Identify which cell holds the provided text, then report its (X, Y) central coordinate. 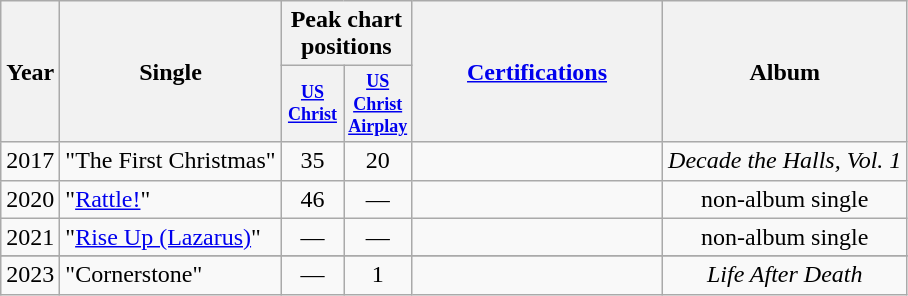
20 (378, 161)
Certifications (536, 72)
2023 (30, 275)
"Rattle!" (170, 199)
"Cornerstone" (170, 275)
USChrist (312, 104)
"Rise Up (Lazarus)" (170, 237)
2020 (30, 199)
Year (30, 72)
Album (785, 72)
Peak chart positions (346, 34)
2021 (30, 237)
Single (170, 72)
USChrist Airplay (378, 104)
35 (312, 161)
2017 (30, 161)
Decade the Halls, Vol. 1 (785, 161)
"The First Christmas" (170, 161)
Life After Death (785, 275)
46 (312, 199)
1 (378, 275)
